Provide the (X, Y) coordinate of the cell's center where the given text is located.  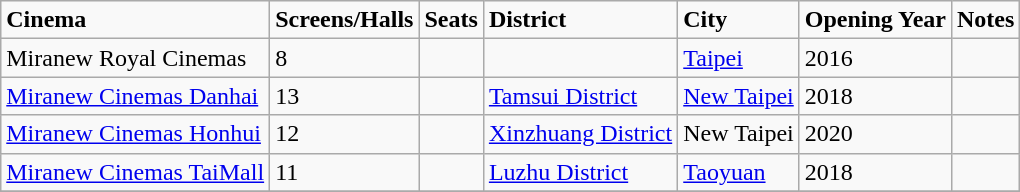
Tamsui District (580, 96)
Cinema (136, 20)
Miranew Cinemas TaiMall (136, 172)
Screens/Halls (344, 20)
2020 (875, 134)
2016 (875, 58)
Miranew Cinemas Danhai (136, 96)
City (739, 20)
Taipei (739, 58)
Miranew Cinemas Honhui (136, 134)
Luzhu District (580, 172)
Opening Year (875, 20)
8 (344, 58)
Notes (985, 20)
12 (344, 134)
13 (344, 96)
Taoyuan (739, 172)
Seats (451, 20)
Xinzhuang District (580, 134)
District (580, 20)
11 (344, 172)
Miranew Royal Cinemas (136, 58)
